Capture the cell that displays the provided text and extract its (X, Y) central coordinate. 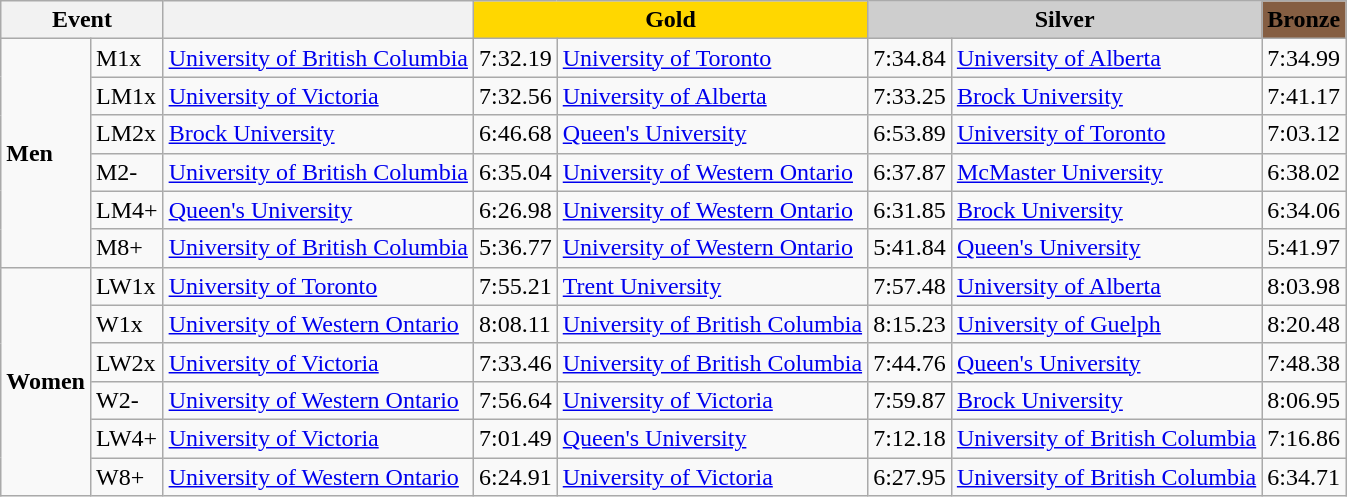
5:41.84 (910, 248)
W2- (126, 400)
7:55.21 (515, 286)
8:08.11 (515, 324)
7:12.18 (910, 438)
LW4+ (126, 438)
M1x (126, 58)
LM1x (126, 96)
7:32.19 (515, 58)
Women (46, 381)
W8+ (126, 477)
McMaster University (1106, 172)
6:34.06 (1304, 210)
M2- (126, 172)
8:15.23 (910, 324)
6:34.71 (1304, 477)
W1x (126, 324)
7:57.48 (910, 286)
8:03.98 (1304, 286)
7:41.17 (1304, 96)
6:46.68 (515, 134)
7:59.87 (910, 400)
Trent University (712, 286)
7:44.76 (910, 362)
M8+ (126, 248)
University of Guelph (1106, 324)
LM4+ (126, 210)
8:06.95 (1304, 400)
Silver (1065, 20)
6:37.87 (910, 172)
6:26.98 (515, 210)
6:31.85 (910, 210)
6:53.89 (910, 134)
Men (46, 153)
7:16.86 (1304, 438)
6:38.02 (1304, 172)
5:41.97 (1304, 248)
7:34.99 (1304, 58)
7:56.64 (515, 400)
LM2x (126, 134)
7:32.56 (515, 96)
7:48.38 (1304, 362)
7:03.12 (1304, 134)
6:24.91 (515, 477)
5:36.77 (515, 248)
7:33.46 (515, 362)
6:27.95 (910, 477)
7:01.49 (515, 438)
8:20.48 (1304, 324)
7:33.25 (910, 96)
LW1x (126, 286)
LW2x (126, 362)
Gold (670, 20)
Event (82, 20)
7:34.84 (910, 58)
Bronze (1304, 20)
6:35.04 (515, 172)
